Detect which cell encompasses the target text, then output its (x, y) center coordinate. 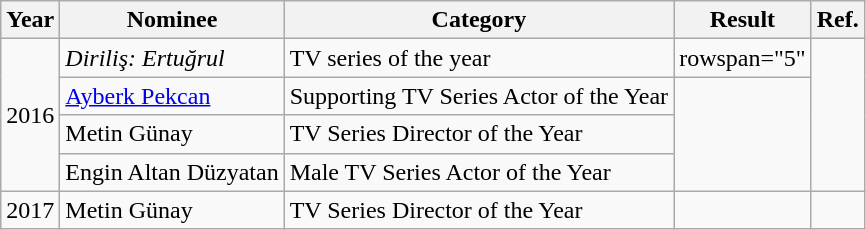
Engin Altan Düzyatan (172, 172)
Supporting TV Series Actor of the Year (478, 96)
Male TV Series Actor of the Year (478, 172)
rowspan="5" (743, 58)
2016 (30, 115)
Nominee (172, 20)
Diriliş: Ertuğrul (172, 58)
TV series of the year (478, 58)
Year (30, 20)
Ayberk Pekcan (172, 96)
Ref. (838, 20)
2017 (30, 210)
Result (743, 20)
Category (478, 20)
